Output the [X, Y] coordinate of the center of the cell containing the given text.  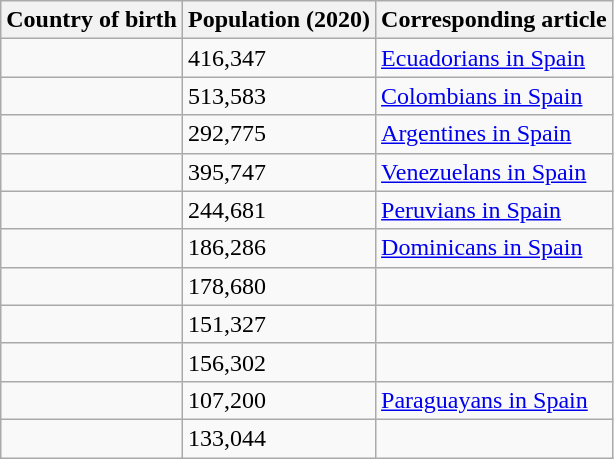
Colombians in Spain [494, 96]
Venezuelans in Spain [494, 172]
107,200 [278, 400]
178,680 [278, 286]
Corresponding article [494, 20]
513,583 [278, 96]
244,681 [278, 210]
Paraguayans in Spain [494, 400]
Ecuadorians in Spain [494, 58]
416,347 [278, 58]
151,327 [278, 324]
133,044 [278, 438]
292,775 [278, 134]
395,747 [278, 172]
186,286 [278, 248]
Population (2020) [278, 20]
Peruvians in Spain [494, 210]
Country of birth [92, 20]
Argentines in Spain [494, 134]
156,302 [278, 362]
Dominicans in Spain [494, 248]
